Return (X, Y) of the center of cell containing provided text 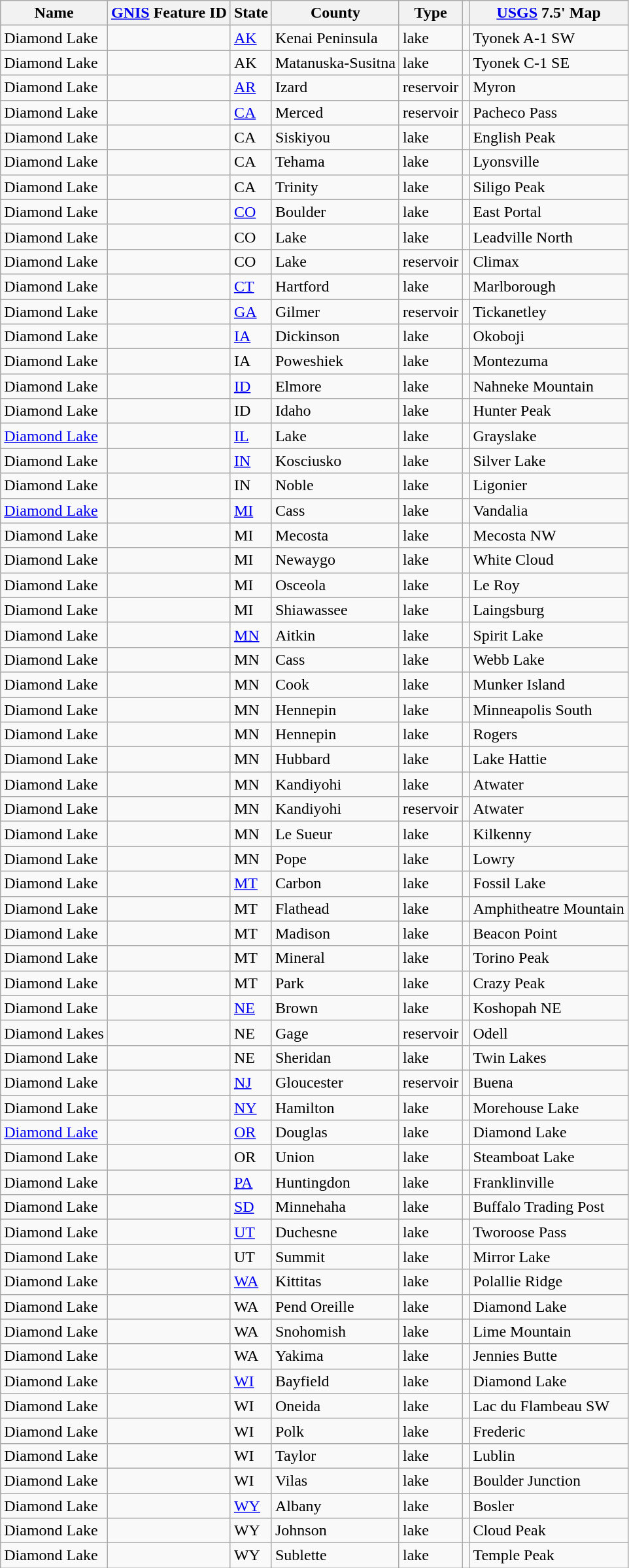
Carbon (335, 884)
Huntingdon (335, 1182)
Duchesne (335, 1232)
Buena (549, 1082)
Rogers (549, 735)
Siligo Peak (549, 187)
Madison (335, 933)
Franklinville (549, 1182)
Snohomish (335, 1331)
Amphitheatre Mountain (549, 909)
Siskiyou (335, 137)
Osceola (335, 585)
PA (251, 1182)
Tyonek A-1 SW (549, 38)
East Portal (549, 212)
Gilmer (335, 312)
Tyonek C-1 SE (549, 63)
Flathead (335, 909)
GA (251, 312)
Kilkenny (549, 834)
Spirit Lake (549, 635)
Gloucester (335, 1082)
Bosler (549, 1505)
Elmore (335, 386)
USGS 7.5' Map (549, 13)
Poweshiek (335, 361)
Pend Oreille (335, 1307)
Lyonsville (549, 162)
Boulder Junction (549, 1480)
Sheridan (335, 1058)
Hubbard (335, 759)
Park (335, 983)
Name (54, 13)
Koshopah NE (549, 1008)
Pacheco Pass (549, 112)
Douglas (335, 1133)
Okoboji (549, 337)
Lime Mountain (549, 1331)
NJ (251, 1082)
Minnehaha (335, 1207)
Tehama (335, 162)
Jennies Butte (549, 1356)
Morehouse Lake (549, 1108)
Tickanetley (549, 312)
AR (251, 88)
Polk (335, 1431)
Boulder (335, 212)
Lake Hattie (549, 759)
Fossil Lake (549, 884)
IL (251, 436)
NY (251, 1108)
Le Sueur (335, 834)
Beacon Point (549, 933)
Union (335, 1158)
Buffalo Trading Post (549, 1207)
Leadville North (549, 237)
State (251, 13)
Torino Peak (549, 958)
Brown (335, 1008)
Gage (335, 1033)
Twin Lakes (549, 1058)
Le Roy (549, 585)
CT (251, 286)
Cloud Peak (549, 1531)
Mecosta NW (549, 535)
Johnson (335, 1531)
Tworoose Pass (549, 1232)
Oneida (335, 1406)
Hunter Peak (549, 411)
Marlborough (549, 286)
Steamboat Lake (549, 1158)
Merced (335, 112)
Trinity (335, 187)
Albany (335, 1505)
Sublette (335, 1556)
Nahneke Mountain (549, 386)
English Peak (549, 137)
Mirror Lake (549, 1257)
Kenai Peninsula (335, 38)
White Cloud (549, 560)
Kittitas (335, 1282)
Vandalia (549, 510)
Shiawassee (335, 610)
Izard (335, 88)
Idaho (335, 411)
Webb Lake (549, 659)
Noble (335, 486)
Temple Peak (549, 1556)
Vilas (335, 1480)
Laingsburg (549, 610)
Hamilton (335, 1108)
Odell (549, 1033)
Matanuska-Susitna (335, 63)
Cook (335, 684)
County (335, 13)
Munker Island (549, 684)
Mecosta (335, 535)
Polallie Ridge (549, 1282)
Bayfield (335, 1381)
Type (430, 13)
Myron (549, 88)
Lublin (549, 1456)
Pope (335, 859)
SD (251, 1207)
Summit (335, 1257)
Silver Lake (549, 461)
Montezuma (549, 361)
Yakima (335, 1356)
Newaygo (335, 560)
Crazy Peak (549, 983)
Taylor (335, 1456)
Ligonier (549, 486)
Hartford (335, 286)
Frederic (549, 1431)
GNIS Feature ID (169, 13)
Dickinson (335, 337)
Diamond Lakes (54, 1033)
Minneapolis South (549, 709)
Climax (549, 261)
Lac du Flambeau SW (549, 1406)
Lowry (549, 859)
Kosciusko (335, 461)
Grayslake (549, 436)
Aitkin (335, 635)
Mineral (335, 958)
